Return the (x, y) coordinate for the center point of the cell that contains the specified text.  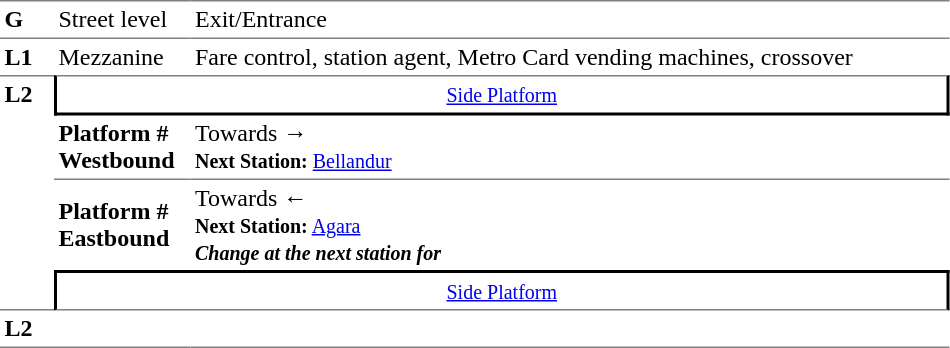
Mezzanine (122, 57)
G (27, 20)
L1 (27, 57)
Fare control, station agent, Metro Card vending machines, crossover (570, 57)
Platform #Westbound (122, 148)
Platform #Eastbound (122, 225)
Towards → Next Station: Bellandur (570, 148)
Exit/Entrance (570, 20)
Towards ← Next Station: AgaraChange at the next station for (570, 225)
Street level (122, 20)
